Detect which cell encompasses the target text, then output its [X, Y] center coordinate. 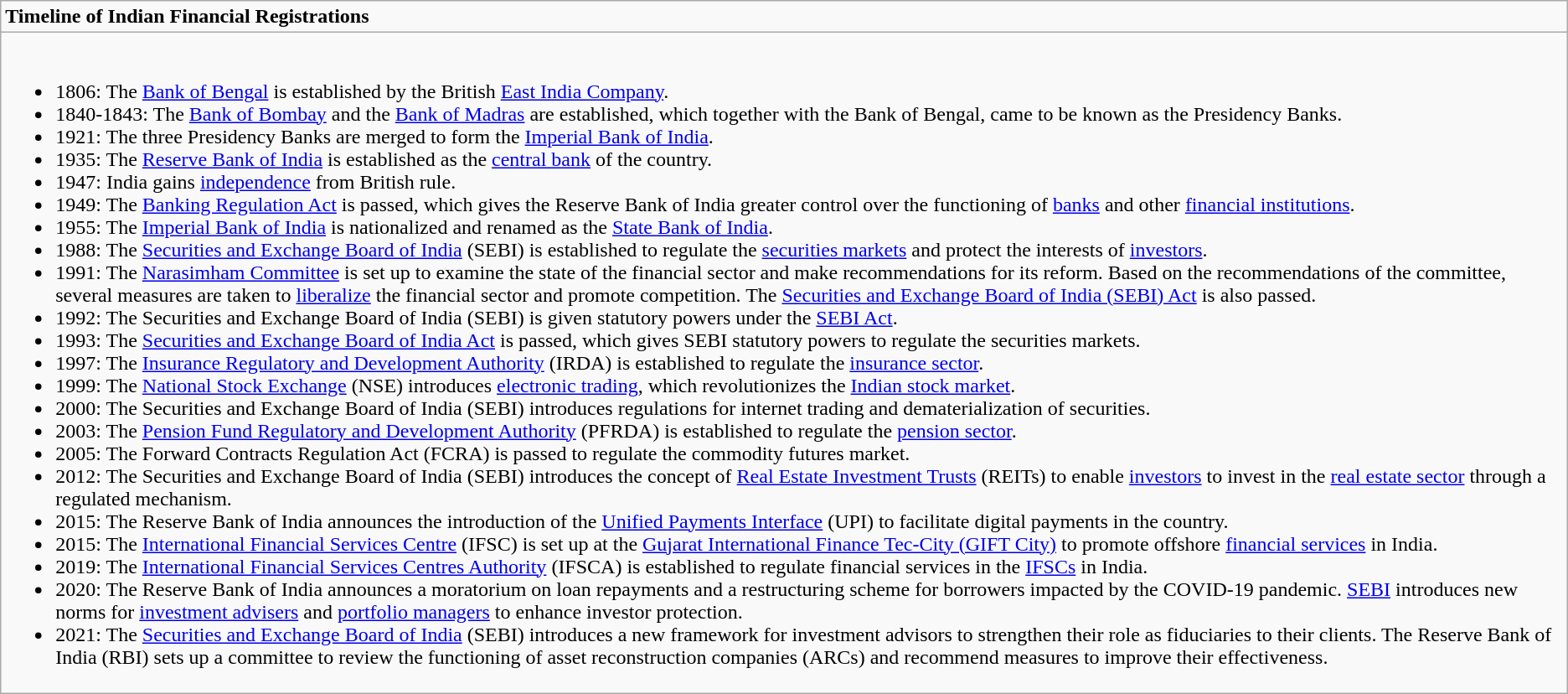
Timeline of Indian Financial Registrations [784, 17]
